From the cell containing the given text, extract its center point as (X, Y) coordinate. 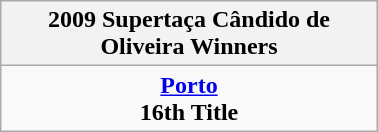
Porto16th Title (189, 98)
2009 Supertaça Cândido de Oliveira Winners (189, 34)
